Return the [X, Y] coordinate for the center point of the cell that contains the specified text.  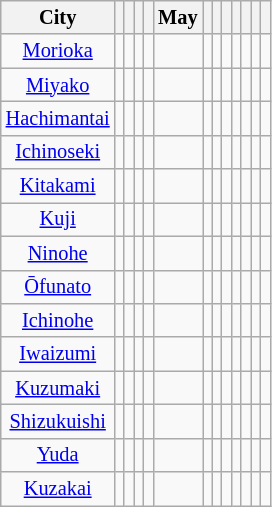
Kuji [58, 219]
Miyako [58, 85]
Morioka [58, 51]
City [58, 17]
Kitakami [58, 186]
Hachimantai [58, 118]
Iwaizumi [58, 354]
Shizukuishi [58, 421]
Kuzumaki [58, 388]
Yuda [58, 455]
Ninohe [58, 253]
May [178, 17]
Kuzakai [58, 489]
Ichinoseki [58, 152]
Ōfunato [58, 287]
Ichinohe [58, 320]
